For the text-containing cell, return its midpoint in [x, y] coordinate format. 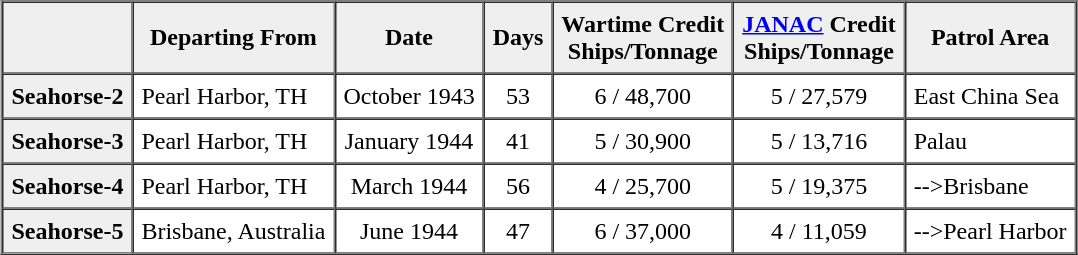
5 / 13,716 [819, 140]
5 / 27,579 [819, 96]
-->Pearl Harbor [990, 230]
5 / 30,900 [642, 140]
Days [518, 38]
-->Brisbane [990, 186]
Seahorse-2 [67, 96]
47 [518, 230]
East China Sea [990, 96]
5 / 19,375 [819, 186]
6 / 48,700 [642, 96]
53 [518, 96]
56 [518, 186]
41 [518, 140]
June 1944 [408, 230]
4 / 11,059 [819, 230]
Brisbane, Australia [233, 230]
JANAC CreditShips/Tonnage [819, 38]
March 1944 [408, 186]
January 1944 [408, 140]
Patrol Area [990, 38]
Seahorse-3 [67, 140]
Departing From [233, 38]
Wartime CreditShips/Tonnage [642, 38]
October 1943 [408, 96]
Seahorse-4 [67, 186]
Date [408, 38]
Palau [990, 140]
6 / 37,000 [642, 230]
Seahorse-5 [67, 230]
4 / 25,700 [642, 186]
